From the cell containing the given text, extract its center point as (X, Y) coordinate. 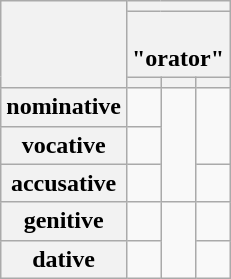
vocative (64, 145)
nominative (64, 107)
"orator" (178, 44)
accusative (64, 183)
genitive (64, 221)
dative (64, 259)
